From the cell containing the given text, extract its center point as (x, y) coordinate. 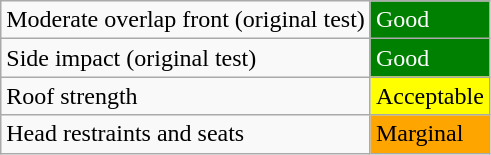
Marginal (430, 134)
Roof strength (186, 96)
Side impact (original test) (186, 58)
Moderate overlap front (original test) (186, 20)
Head restraints and seats (186, 134)
Acceptable (430, 96)
